Detect which cell encompasses the target text, then output its [x, y] center coordinate. 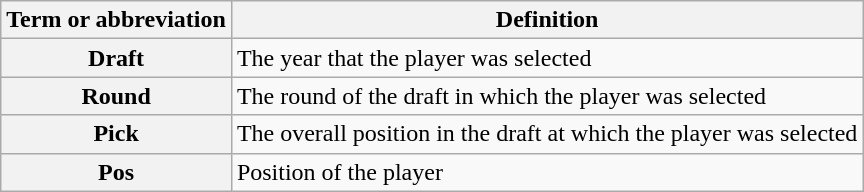
The round of the draft in which the player was selected [547, 96]
Position of the player [547, 172]
The year that the player was selected [547, 58]
Pick [116, 134]
Round [116, 96]
Pos [116, 172]
Draft [116, 58]
Term or abbreviation [116, 20]
Definition [547, 20]
The overall position in the draft at which the player was selected [547, 134]
